Detect which cell encompasses the target text, then output its (X, Y) center coordinate. 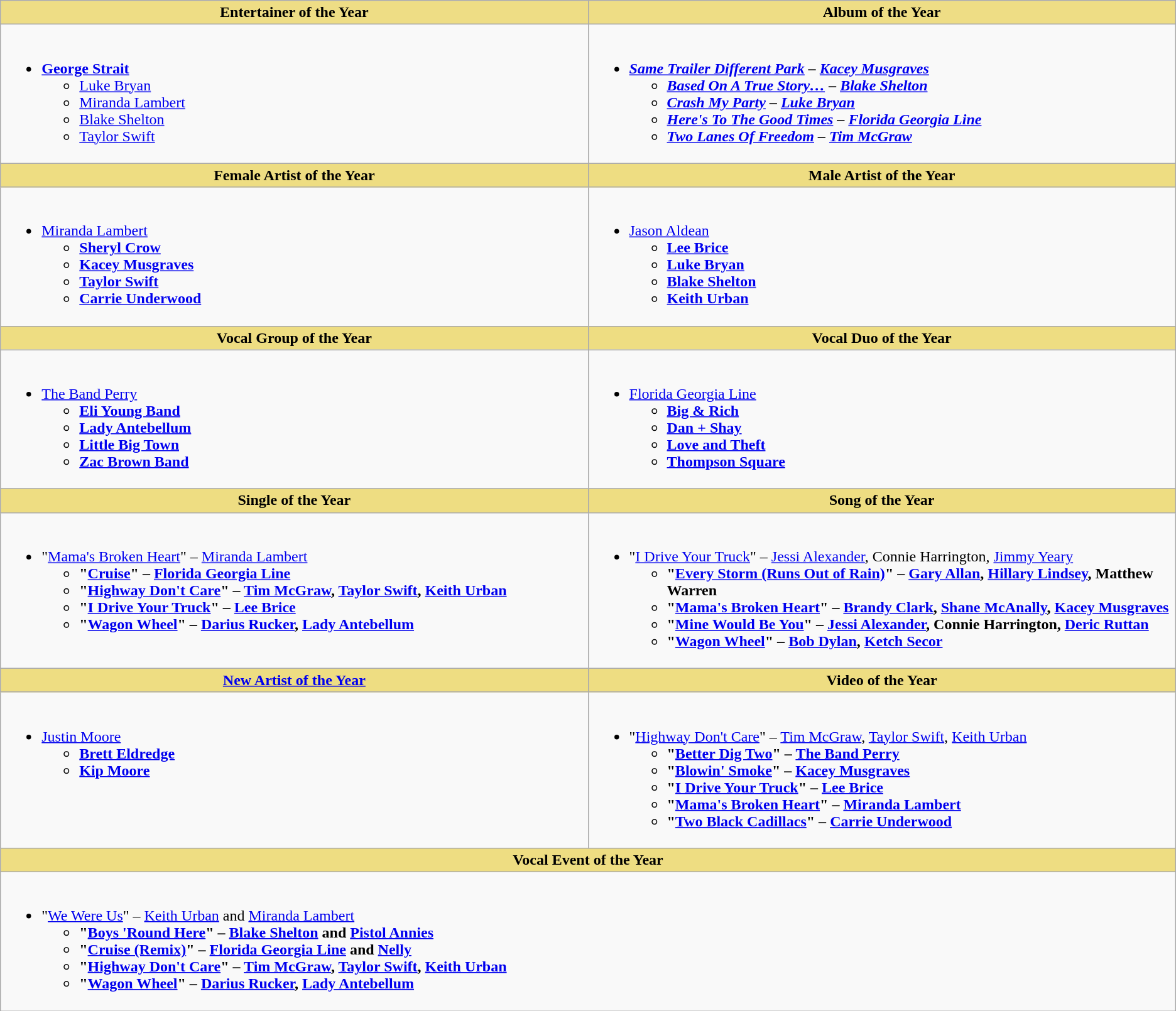
Entertainer of the Year (294, 13)
Vocal Group of the Year (294, 338)
Miranda LambertSheryl CrowKacey MusgravesTaylor SwiftCarrie Underwood (294, 256)
Justin MooreBrett EldredgeKip Moore (294, 770)
George StraitLuke BryanMiranda LambertBlake SheltonTaylor Swift (294, 94)
Song of the Year (882, 500)
Vocal Event of the Year (588, 860)
The Band PerryEli Young BandLady AntebellumLittle Big TownZac Brown Band (294, 419)
New Artist of the Year (294, 680)
Male Artist of the Year (882, 175)
Female Artist of the Year (294, 175)
Video of the Year (882, 680)
Album of the Year (882, 13)
Florida Georgia LineBig & RichDan + ShayLove and TheftThompson Square (882, 419)
Single of the Year (294, 500)
Jason AldeanLee BriceLuke BryanBlake SheltonKeith Urban (882, 256)
Vocal Duo of the Year (882, 338)
